Pinpoint the cell where the given text exists, returning its (X, Y) midpoint coordinate. 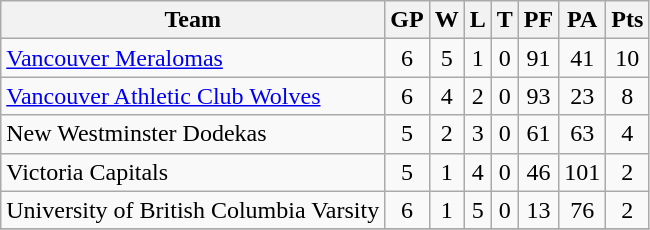
63 (582, 134)
61 (538, 134)
8 (628, 96)
91 (538, 58)
46 (538, 172)
PA (582, 20)
10 (628, 58)
41 (582, 58)
W (446, 20)
University of British Columbia Varsity (193, 210)
Pts (628, 20)
New Westminster Dodekas (193, 134)
PF (538, 20)
93 (538, 96)
L (478, 20)
3 (478, 134)
13 (538, 210)
Vancouver Athletic Club Wolves (193, 96)
T (504, 20)
101 (582, 172)
GP (407, 20)
Victoria Capitals (193, 172)
76 (582, 210)
23 (582, 96)
Vancouver Meralomas (193, 58)
Team (193, 20)
